Extract the (x, y) coordinate from the center of the cell holding the provided text.  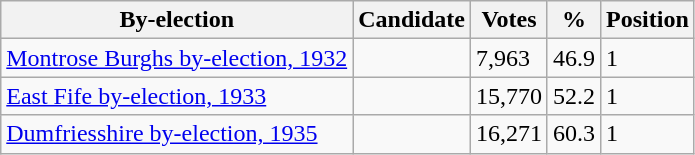
Dumfriesshire by-election, 1935 (177, 134)
52.2 (574, 96)
Candidate (412, 20)
% (574, 20)
15,770 (508, 96)
Votes (508, 20)
46.9 (574, 58)
16,271 (508, 134)
Position (648, 20)
Montrose Burghs by-election, 1932 (177, 58)
7,963 (508, 58)
By-election (177, 20)
60.3 (574, 134)
East Fife by-election, 1933 (177, 96)
